Return (X, Y) of the center of cell containing provided text 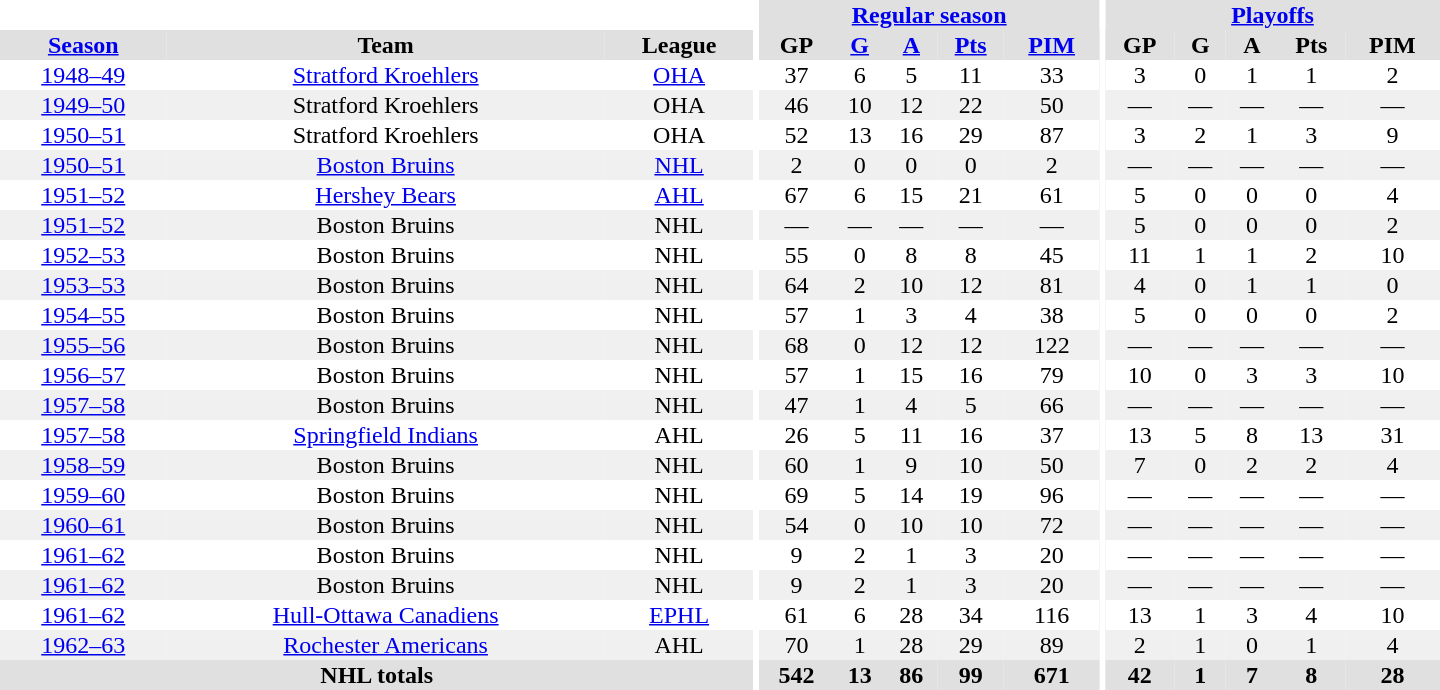
1960–61 (84, 525)
14 (911, 495)
81 (1052, 285)
21 (970, 195)
Springfield Indians (386, 435)
1952–53 (84, 255)
99 (970, 675)
1954–55 (84, 315)
Hull-Ottawa Canadiens (386, 615)
19 (970, 495)
47 (796, 405)
1949–50 (84, 105)
33 (1052, 75)
96 (1052, 495)
Hershey Bears (386, 195)
68 (796, 345)
69 (796, 495)
87 (1052, 135)
70 (796, 645)
60 (796, 465)
67 (796, 195)
52 (796, 135)
Season (84, 45)
34 (970, 615)
89 (1052, 645)
1955–56 (84, 345)
22 (970, 105)
31 (1392, 435)
66 (1052, 405)
122 (1052, 345)
Team (386, 45)
1958–59 (84, 465)
1953–53 (84, 285)
1959–60 (84, 495)
54 (796, 525)
42 (1140, 675)
NHL totals (376, 675)
Regular season (929, 15)
League (680, 45)
55 (796, 255)
79 (1052, 375)
64 (796, 285)
26 (796, 435)
46 (796, 105)
72 (1052, 525)
86 (911, 675)
1956–57 (84, 375)
Playoffs (1272, 15)
542 (796, 675)
45 (1052, 255)
EPHL (680, 615)
Rochester Americans (386, 645)
1948–49 (84, 75)
1962–63 (84, 645)
671 (1052, 675)
116 (1052, 615)
38 (1052, 315)
